Locate the cell with the specified text and output its [x, y] center coordinate. 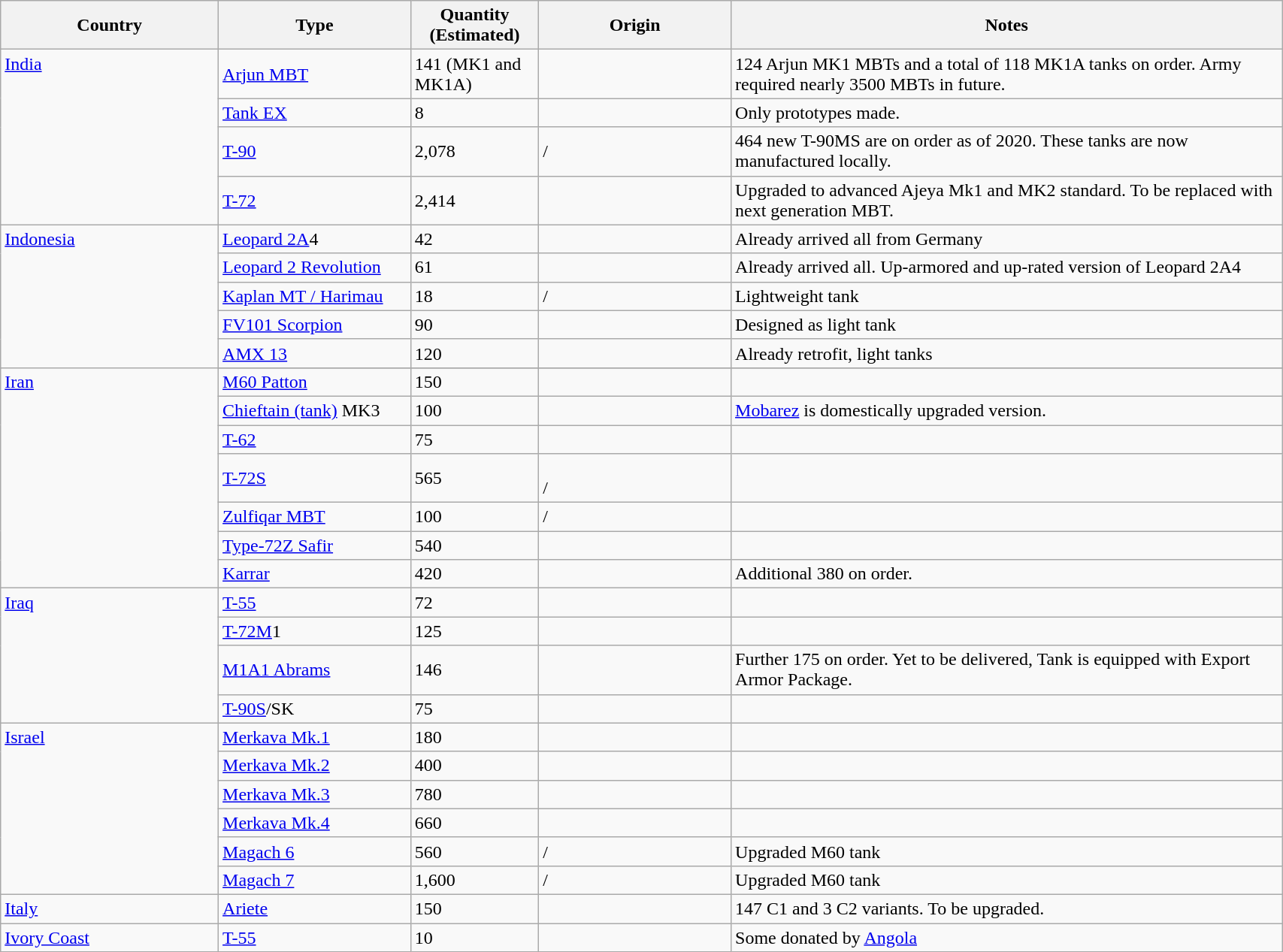
10 [474, 937]
Origin [635, 26]
125 [474, 631]
Country [110, 26]
Ivory Coast [110, 937]
Already retrofit, light tanks [1007, 353]
T-72S [315, 478]
Type-72Z Safir [315, 546]
M60 Patton [315, 382]
Only prototypes made. [1007, 113]
18 [474, 296]
Arjun MBT [315, 74]
147 C1 and 3 C2 variants. To be upgraded. [1007, 908]
540 [474, 546]
Leopard 2 Revolution [315, 267]
Israel [110, 808]
464 new T-90MS are on order as of 2020. These tanks are now manufactured locally. [1007, 152]
565 [474, 478]
Designed as light tank [1007, 325]
42 [474, 239]
Iran [110, 478]
Notes [1007, 26]
1,600 [474, 880]
Upgraded to advanced Ajeya Mk1 and MK2 standard. To be replaced with next generation MBT. [1007, 200]
Iraq [110, 655]
T-90 [315, 152]
8 [474, 113]
90 [474, 325]
India [110, 137]
Type [315, 26]
61 [474, 267]
124 Arjun MK1 MBTs and a total of 118 MK1A tanks on order. Army required nearly 3500 MBTs in future. [1007, 74]
Additional 380 on order. [1007, 574]
Already arrived all from Germany [1007, 239]
Further 175 on order. Yet to be delivered, Tank is equipped with Export Armor Package. [1007, 670]
Tank EX [315, 113]
Quantity (Estimated) [474, 26]
Italy [110, 908]
Mobarez is domestically upgraded version. [1007, 410]
T-72 [315, 200]
146 [474, 670]
Merkava Mk.1 [315, 737]
560 [474, 851]
180 [474, 737]
Magach 7 [315, 880]
Lightweight tank [1007, 296]
AMX 13 [315, 353]
Merkava Mk.4 [315, 823]
780 [474, 794]
Already arrived all. Up-armored and up-rated version of Leopard 2A4 [1007, 267]
660 [474, 823]
M1A1 Abrams [315, 670]
Kaplan MT / Harimau [315, 296]
Chieftain (tank) MK3 [315, 410]
420 [474, 574]
T-90S/SK [315, 709]
FV101 Scorpion [315, 325]
120 [474, 353]
Leopard 2A4 [315, 239]
Karrar [315, 574]
Ariete [315, 908]
72 [474, 603]
Indonesia [110, 296]
T-72M1 [315, 631]
400 [474, 766]
Merkava Mk.3 [315, 794]
Merkava Mk.2 [315, 766]
2,414 [474, 200]
Zulfiqar MBT [315, 517]
2,078 [474, 152]
T-62 [315, 440]
141 (MK1 and MK1A) [474, 74]
Some donated by Angola [1007, 937]
Magach 6 [315, 851]
